Return [X, Y] of the center of cell containing provided text 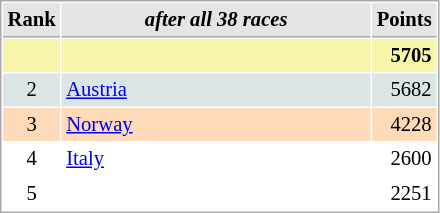
4 [32, 158]
3 [32, 124]
Austria [216, 90]
Rank [32, 20]
2600 [404, 158]
2 [32, 90]
after all 38 races [216, 20]
2251 [404, 194]
5705 [404, 56]
5 [32, 194]
Italy [216, 158]
Points [404, 20]
5682 [404, 90]
4228 [404, 124]
Norway [216, 124]
